Output the [X, Y] coordinate of the center of the cell containing the given text.  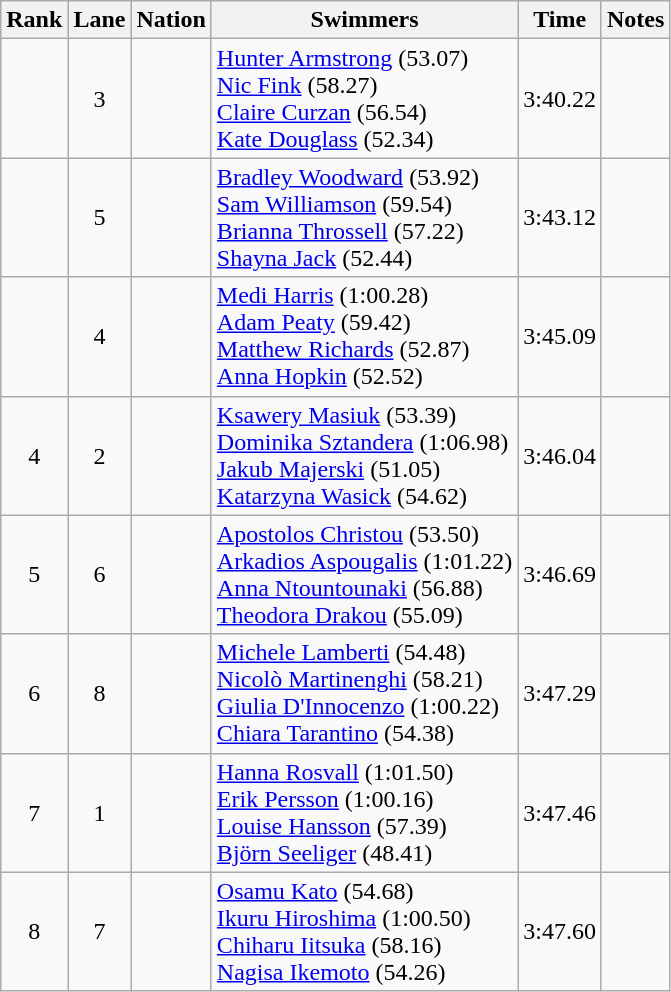
3:46.69 [560, 574]
Hanna Rosvall (1:01.50)Erik Persson (1:00.16)Louise Hansson (57.39)Björn Seeliger (48.41) [364, 812]
Swimmers [364, 20]
3:43.12 [560, 218]
Ksawery Masiuk (53.39)Dominika Sztandera (1:06.98)Jakub Majerski (51.05)Katarzyna Wasick (54.62) [364, 456]
Apostolos Christou (53.50)Arkadios Aspougalis (1:01.22)Anna Ntountounaki (56.88)Theodora Drakou (55.09) [364, 574]
1 [100, 812]
Bradley Woodward (53.92)Sam Williamson (59.54)Brianna Throssell (57.22)Shayna Jack (52.44) [364, 218]
3:45.09 [560, 336]
Notes [635, 20]
3:40.22 [560, 98]
3:47.46 [560, 812]
Hunter Armstrong (53.07)Nic Fink (58.27)Claire Curzan (56.54)Kate Douglass (52.34) [364, 98]
Lane [100, 20]
Michele Lamberti (54.48)Nicolò Martinenghi (58.21)Giulia D'Innocenzo (1:00.22)Chiara Tarantino (54.38) [364, 694]
Osamu Kato (54.68)Ikuru Hiroshima (1:00.50)Chiharu Iitsuka (58.16)Nagisa Ikemoto (54.26) [364, 932]
Time [560, 20]
2 [100, 456]
Rank [34, 20]
Medi Harris (1:00.28)Adam Peaty (59.42)Matthew Richards (52.87)Anna Hopkin (52.52) [364, 336]
3:47.29 [560, 694]
Nation [171, 20]
3:47.60 [560, 932]
3 [100, 98]
3:46.04 [560, 456]
